Identify which cell holds the provided text, then report its [X, Y] central coordinate. 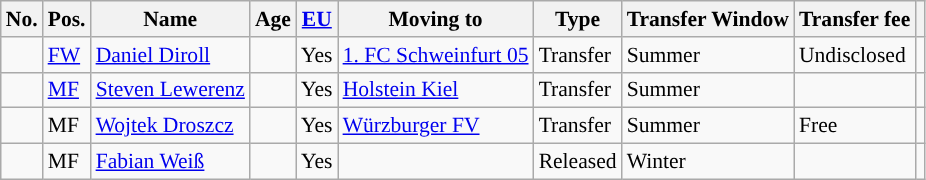
Age [273, 19]
Wojtek Droszcz [170, 126]
No. [22, 19]
Pos. [67, 19]
Released [578, 162]
1. FC Schweinfurt 05 [436, 55]
Transfer fee [854, 19]
Winter [708, 162]
Würzburger FV [436, 126]
Moving to [436, 19]
Fabian Weiß [170, 162]
Daniel Diroll [170, 55]
Undisclosed [854, 55]
FW [67, 55]
Holstein Kiel [436, 90]
Name [170, 19]
Transfer Window [708, 19]
EU [317, 19]
Type [578, 19]
Steven Lewerenz [170, 90]
Free [854, 126]
